Pinpoint the cell where the given text exists, returning its [x, y] midpoint coordinate. 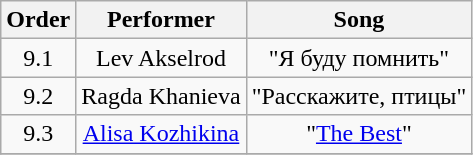
Order [38, 20]
Ragda Khanieva [161, 96]
Performer [161, 20]
9.3 [38, 134]
9.1 [38, 58]
"Расскажите, птицы" [359, 96]
9.2 [38, 96]
Alisa Kozhikina [161, 134]
"Я буду помнить" [359, 58]
Song [359, 20]
"The Best" [359, 134]
Lev Akselrod [161, 58]
